Provide the (X, Y) coordinate of the cell's center where the given text is located.  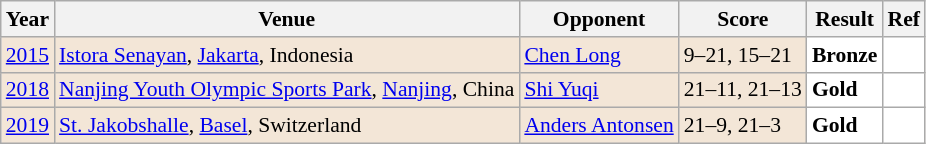
Bronze (845, 55)
Result (845, 19)
21–11, 21–13 (743, 90)
Year (28, 19)
2019 (28, 126)
Anders Antonsen (598, 126)
2018 (28, 90)
21–9, 21–3 (743, 126)
Opponent (598, 19)
Ref (903, 19)
Shi Yuqi (598, 90)
Venue (286, 19)
Chen Long (598, 55)
2015 (28, 55)
Nanjing Youth Olympic Sports Park, Nanjing, China (286, 90)
St. Jakobshalle, Basel, Switzerland (286, 126)
Istora Senayan, Jakarta, Indonesia (286, 55)
9–21, 15–21 (743, 55)
Score (743, 19)
